Find where the given text appears and provide that cell's center as (X, Y) coordinate. 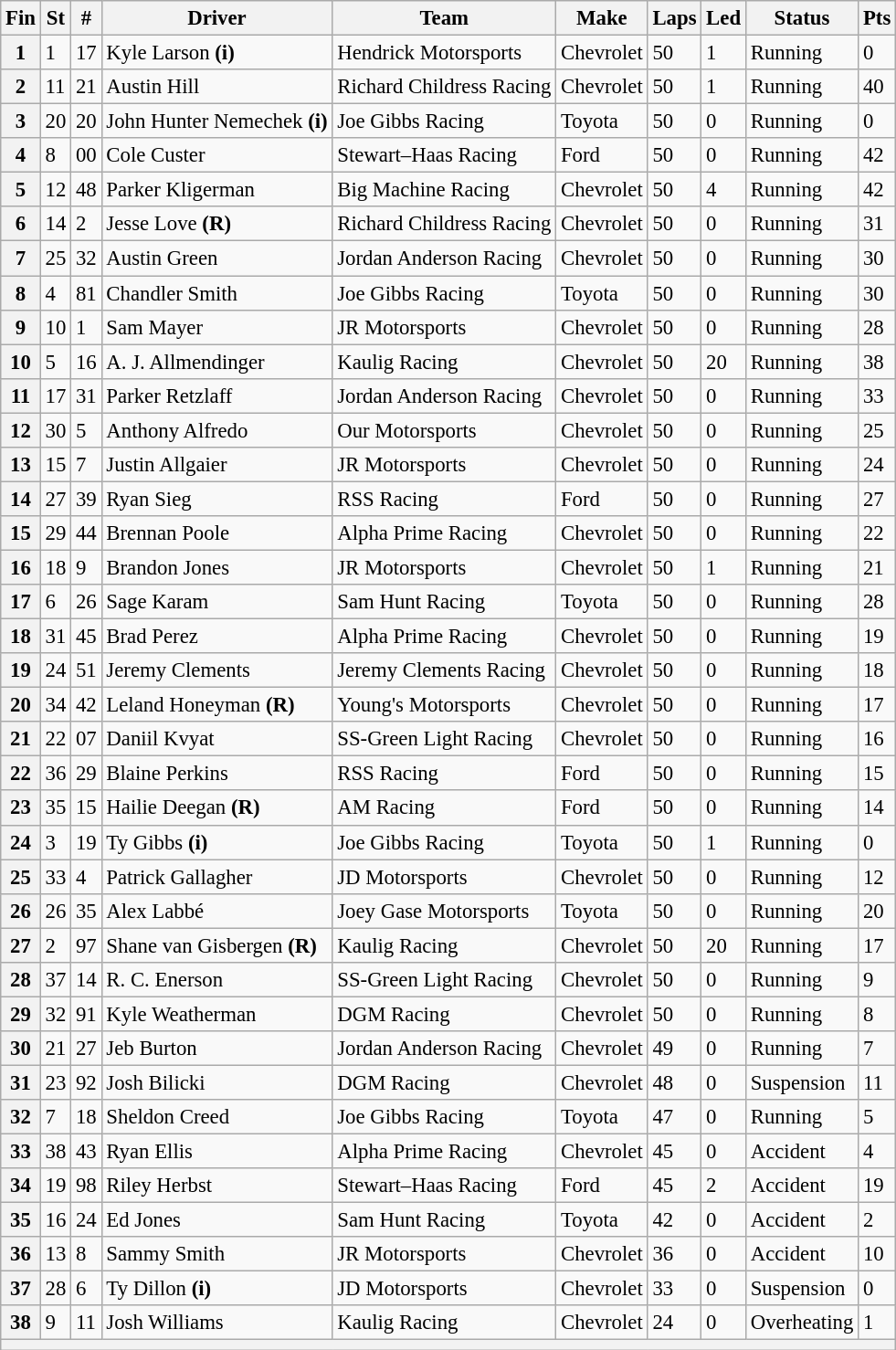
Overheating (802, 1324)
Big Machine Racing (444, 190)
Brennan Poole (217, 533)
Chandler Smith (217, 293)
Josh Bilicki (217, 1082)
Brandon Jones (217, 567)
Jeb Burton (217, 1049)
Shane van Gisbergen (R) (217, 945)
Blaine Perkins (217, 774)
Parker Retzlaff (217, 396)
St (55, 18)
Austin Green (217, 258)
Driver (217, 18)
Daniil Kvyat (217, 739)
Cole Custer (217, 155)
Jeremy Clements (217, 670)
91 (86, 1014)
Ty Dillon (i) (217, 1289)
Justin Allgaier (217, 465)
Our Motorsports (444, 430)
Patrick Gallagher (217, 877)
Ed Jones (217, 1220)
40 (877, 87)
Brad Perez (217, 637)
98 (86, 1186)
Young's Motorsports (444, 705)
07 (86, 739)
Make (602, 18)
Sheldon Creed (217, 1117)
Leland Honeyman (R) (217, 705)
92 (86, 1082)
47 (674, 1117)
Parker Kligerman (217, 190)
Kyle Weatherman (217, 1014)
Anthony Alfredo (217, 430)
Josh Williams (217, 1324)
Kyle Larson (i) (217, 53)
AM Racing (444, 808)
# (86, 18)
Riley Herbst (217, 1186)
00 (86, 155)
Austin Hill (217, 87)
Team (444, 18)
Jesse Love (R) (217, 224)
Jeremy Clements Racing (444, 670)
R. C. Enerson (217, 980)
Pts (877, 18)
Joey Gase Motorsports (444, 911)
Led (723, 18)
Laps (674, 18)
44 (86, 533)
49 (674, 1049)
51 (86, 670)
John Hunter Nemechek (i) (217, 121)
Fin (21, 18)
Status (802, 18)
Ryan Sieg (217, 499)
Sage Karam (217, 602)
Sammy Smith (217, 1254)
Ryan Ellis (217, 1152)
Sam Mayer (217, 327)
Hendrick Motorsports (444, 53)
A. J. Allmendinger (217, 362)
39 (86, 499)
43 (86, 1152)
81 (86, 293)
97 (86, 945)
Alex Labbé (217, 911)
Ty Gibbs (i) (217, 842)
Hailie Deegan (R) (217, 808)
